Return the (X, Y) coordinate for the center point of the cell that contains the specified text.  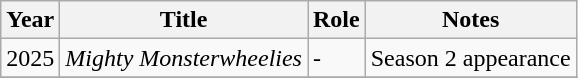
- (337, 58)
Year (30, 20)
Notes (470, 20)
Role (337, 20)
Season 2 appearance (470, 58)
Title (184, 20)
2025 (30, 58)
Mighty Monsterwheelies (184, 58)
